Locate the cell with the specified text and output its [X, Y] center coordinate. 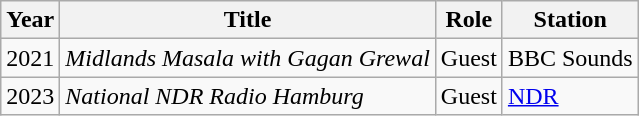
Midlands Masala with Gagan Grewal [248, 58]
2023 [30, 96]
Role [468, 20]
2021 [30, 58]
Title [248, 20]
National NDR Radio Hamburg [248, 96]
NDR [570, 96]
BBC Sounds [570, 58]
Station [570, 20]
Year [30, 20]
